Determine the (x, y) coordinate at the center of the cell enclosing the given text.  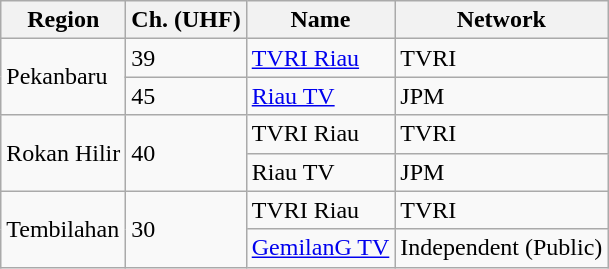
Name (320, 20)
39 (186, 58)
Pekanbaru (64, 77)
Ch. (UHF) (186, 20)
Independent (Public) (502, 248)
GemilanG TV (320, 248)
Network (502, 20)
30 (186, 229)
Rokan Hilir (64, 153)
40 (186, 153)
45 (186, 96)
Region (64, 20)
Tembilahan (64, 229)
